Detect which cell encompasses the target text, then output its [X, Y] center coordinate. 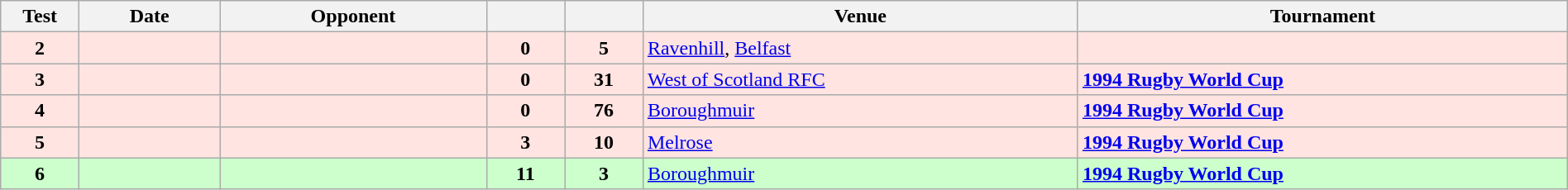
Melrose [860, 142]
76 [604, 111]
31 [604, 79]
10 [604, 142]
West of Scotland RFC [860, 79]
11 [526, 173]
Test [40, 17]
Date [149, 17]
Venue [860, 17]
2 [40, 48]
Tournament [1322, 17]
Ravenhill, Belfast [860, 48]
Opponent [353, 17]
4 [40, 111]
6 [40, 173]
